For the text-containing cell, return its midpoint in (x, y) coordinate format. 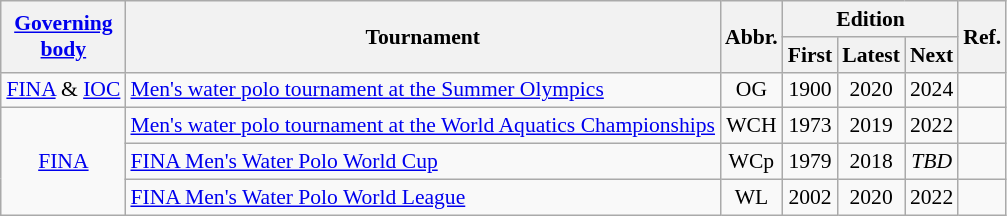
FINA Men's Water Polo World Cup (422, 162)
WL (752, 197)
WCp (752, 162)
Latest (871, 55)
1973 (810, 126)
Edition (870, 19)
FINA (63, 162)
2002 (810, 197)
TBD (932, 162)
Ref. (982, 36)
FINA & IOC (63, 90)
WCH (752, 126)
FINA Men's Water Polo World League (422, 197)
Next (932, 55)
1979 (810, 162)
Abbr. (752, 36)
Men's water polo tournament at the Summer Olympics (422, 90)
Men's water polo tournament at the World Aquatics Championships (422, 126)
2024 (932, 90)
Governingbody (63, 36)
OG (752, 90)
1900 (810, 90)
First (810, 55)
2019 (871, 126)
Tournament (422, 36)
2018 (871, 162)
